Capture the cell that displays the provided text and extract its (x, y) central coordinate. 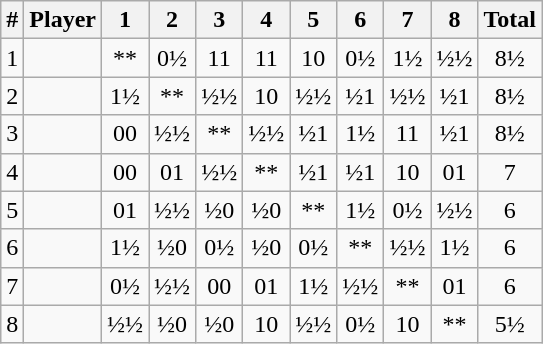
Player (63, 20)
# (12, 20)
5½ (510, 324)
Total (510, 20)
